Return [X, Y] of the center of cell containing provided text 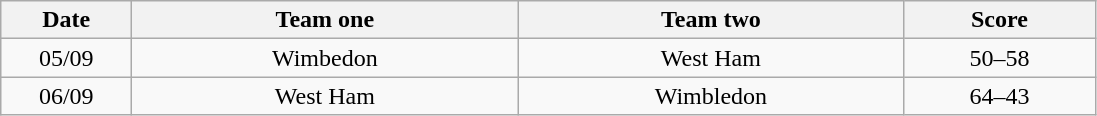
Team one [325, 20]
05/09 [66, 58]
64–43 [1000, 96]
Date [66, 20]
06/09 [66, 96]
Team two [711, 20]
Score [1000, 20]
Wimbedon [325, 58]
50–58 [1000, 58]
Wimbledon [711, 96]
